Detect which cell encompasses the target text, then output its (x, y) center coordinate. 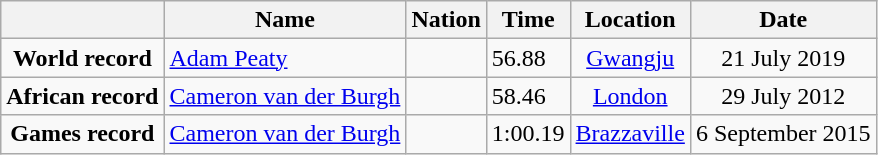
London (630, 96)
Brazzaville (630, 134)
Adam Peaty (285, 58)
1:00.19 (528, 134)
56.88 (528, 58)
58.46 (528, 96)
6 September 2015 (783, 134)
29 July 2012 (783, 96)
Date (783, 20)
Location (630, 20)
21 July 2019 (783, 58)
Nation (446, 20)
African record (82, 96)
Gwangju (630, 58)
Name (285, 20)
World record (82, 58)
Time (528, 20)
Games record (82, 134)
